Provide the [X, Y] coordinate of the cell's center where the given text is located.  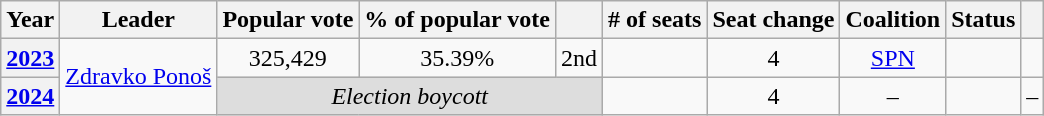
# of seats [655, 20]
Year [30, 20]
Election boycott [410, 96]
Coalition [893, 20]
SPN [893, 58]
Popular vote [288, 20]
Seat change [774, 20]
Status [984, 20]
Leader [138, 20]
Zdravko Ponoš [138, 77]
2024 [30, 96]
2023 [30, 58]
2nd [578, 58]
35.39% [458, 58]
325,429 [288, 58]
% of popular vote [458, 20]
